Capture the cell that displays the provided text and extract its [x, y] central coordinate. 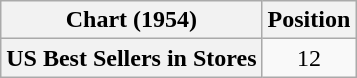
Position [309, 20]
US Best Sellers in Stores [132, 58]
Chart (1954) [132, 20]
12 [309, 58]
